Return the [X, Y] coordinate for the center point of the cell that contains the specified text.  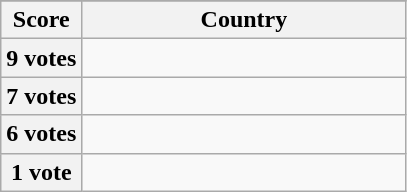
7 votes [42, 96]
Score [42, 20]
9 votes [42, 58]
6 votes [42, 134]
1 vote [42, 172]
Country [244, 20]
